Capture the cell that displays the provided text and extract its [x, y] central coordinate. 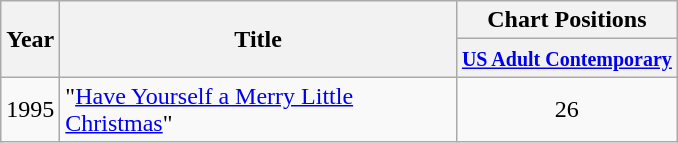
"Have Yourself a Merry Little Christmas" [258, 110]
1995 [30, 110]
Title [258, 39]
26 [566, 110]
Chart Positions [566, 20]
US Adult Contemporary [566, 58]
Year [30, 39]
